Determine the [X, Y] coordinate at the center of the cell enclosing the given text.  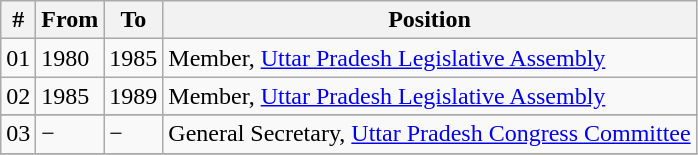
1989 [134, 96]
General Secretary, Uttar Pradesh Congress Committee [430, 134]
1980 [70, 58]
03 [18, 134]
Position [430, 20]
# [18, 20]
02 [18, 96]
To [134, 20]
From [70, 20]
01 [18, 58]
